For the text-containing cell, return its midpoint in (x, y) coordinate format. 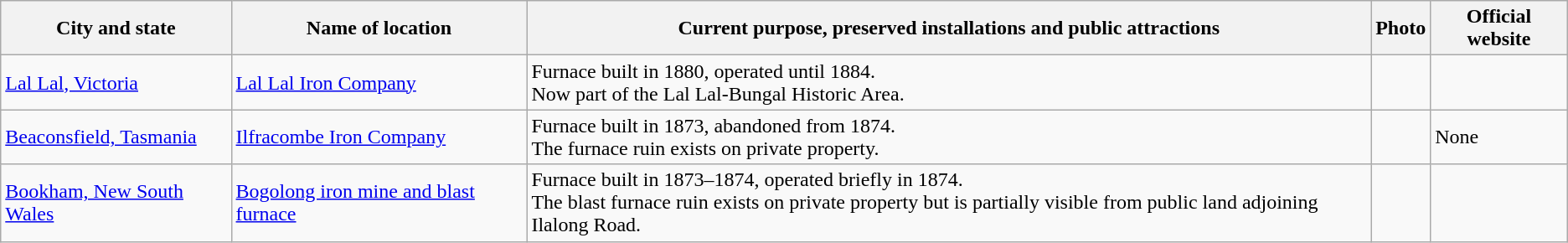
Furnace built in 1873, abandoned from 1874.The furnace ruin exists on private property. (949, 137)
Furnace built in 1880, operated until 1884.Now part of the Lal Lal-Bungal Historic Area. (949, 82)
Bogolong iron mine and blast furnace (379, 203)
Lal Lal, Victoria (116, 82)
Bookham, New South Wales (116, 203)
Beaconsfield, Tasmania (116, 137)
Lal Lal Iron Company (379, 82)
Ilfracombe Iron Company (379, 137)
Name of location (379, 28)
City and state (116, 28)
Official website (1499, 28)
Photo (1400, 28)
None (1499, 137)
Current purpose, preserved installations and public attractions (949, 28)
